Scan for the cell matching the given text and deliver its [x, y] coordinate at center. 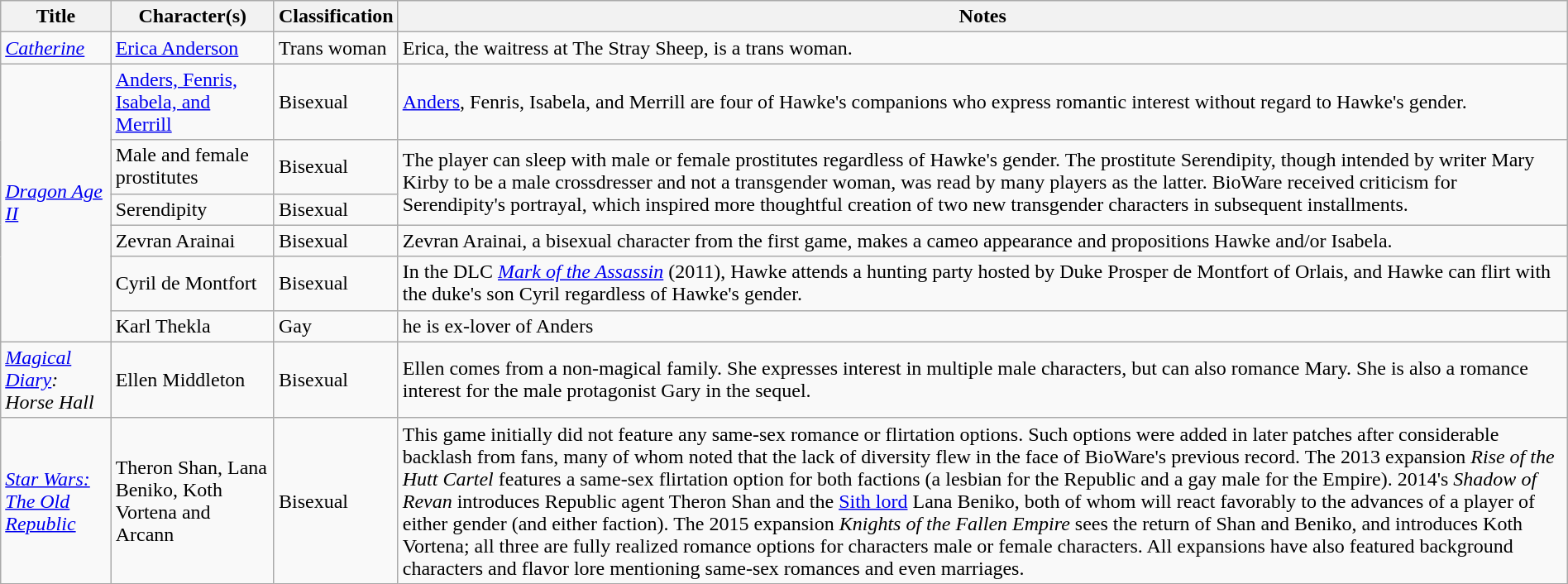
Trans woman [336, 48]
Title [56, 17]
Anders, Fenris, Isabela, and Merrill [192, 102]
Star Wars: The Old Republic [56, 500]
Zevran Arainai, a bisexual character from the first game, makes a cameo appearance and propositions Hawke and/or Isabela. [982, 241]
Karl Thekla [192, 326]
Classification [336, 17]
Ellen Middleton [192, 380]
he is ex-lover of Anders [982, 326]
Zevran Arainai [192, 241]
Cyril de Montfort [192, 283]
Catherine [56, 48]
Anders, Fenris, Isabela, and Merrill are four of Hawke's companions who express romantic interest without regard to Hawke's gender. [982, 102]
Dragon Age II [56, 203]
Erica Anderson [192, 48]
Gay [336, 326]
Notes [982, 17]
Magical Diary: Horse Hall [56, 380]
Theron Shan, Lana Beniko, Koth Vortena and Arcann [192, 500]
Erica, the waitress at The Stray Sheep, is a trans woman. [982, 48]
Male and female prostitutes [192, 167]
Character(s) [192, 17]
Serendipity [192, 209]
